Determine the [x, y] coordinate at the center of the cell enclosing the given text.  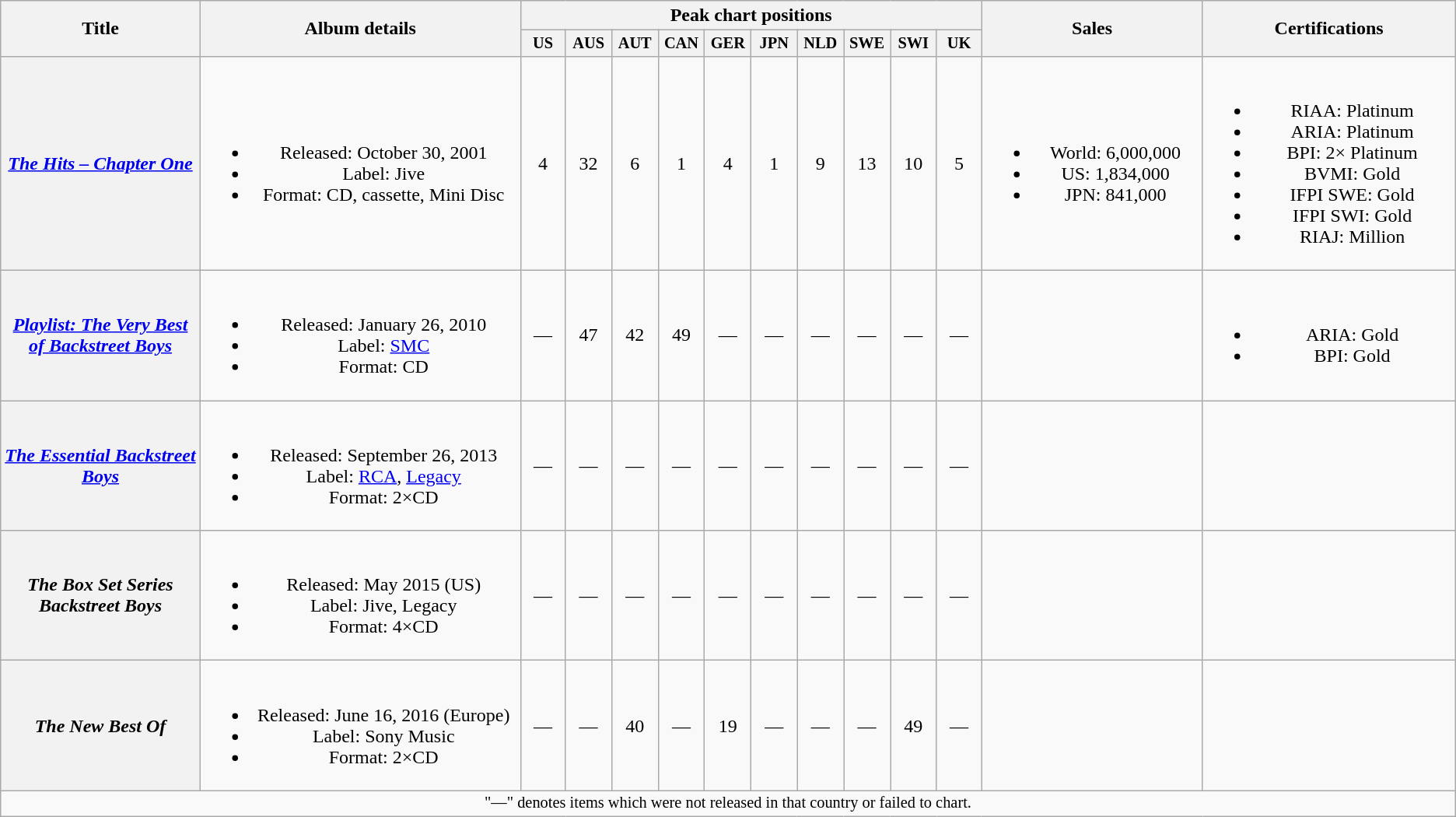
JPN [775, 44]
The Hits – Chapter One [101, 163]
Released: October 30, 2001Label: JiveFormat: CD, cassette, Mini Disc [360, 163]
Released: September 26, 2013Label: RCA, LegacyFormat: 2×CD [360, 465]
"—" denotes items which were not released in that country or failed to chart. [728, 804]
UK [959, 44]
US [543, 44]
RIAA: PlatinumARIA: PlatinumBPI: 2× PlatinumBVMI: GoldIFPI SWE: GoldIFPI SWI: GoldRIAJ: Million [1328, 163]
SWI [913, 44]
6 [635, 163]
Album details [360, 29]
19 [728, 725]
AUT [635, 44]
ARIA: GoldBPI: Gold [1328, 336]
32 [588, 163]
World: 6,000,000US: 1,834,000JPN: 841,000 [1092, 163]
Title [101, 29]
The Box Set Series Backstreet Boys [101, 596]
Released: May 2015 (US)Label: Jive, LegacyFormat: 4×CD [360, 596]
13 [867, 163]
42 [635, 336]
NLD [821, 44]
Certifications [1328, 29]
5 [959, 163]
SWE [867, 44]
Playlist: The Very Best of Backstreet Boys [101, 336]
The New Best Of [101, 725]
9 [821, 163]
47 [588, 336]
Released: January 26, 2010Label: SMCFormat: CD [360, 336]
40 [635, 725]
AUS [588, 44]
GER [728, 44]
Released: June 16, 2016 (Europe)Label: Sony MusicFormat: 2×CD [360, 725]
CAN [681, 44]
The Essential Backstreet Boys [101, 465]
Sales [1092, 29]
10 [913, 163]
Peak chart positions [751, 16]
